Locate the cell with the specified text and output its (x, y) center coordinate. 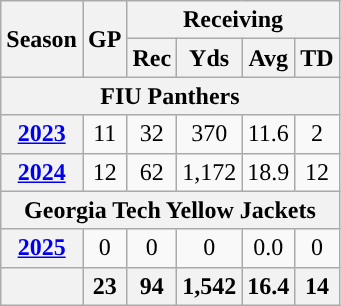
14 (317, 286)
32 (152, 134)
16.4 (268, 286)
1,172 (210, 172)
62 (152, 172)
2025 (42, 248)
1,542 (210, 286)
TD (317, 58)
23 (104, 286)
2 (317, 134)
Avg (268, 58)
11 (104, 134)
Yds (210, 58)
Season (42, 39)
FIU Panthers (170, 96)
2023 (42, 134)
Receiving (233, 20)
2024 (42, 172)
370 (210, 134)
18.9 (268, 172)
Rec (152, 58)
GP (104, 39)
Georgia Tech Yellow Jackets (170, 210)
94 (152, 286)
0.0 (268, 248)
11.6 (268, 134)
